Determine the (X, Y) coordinate at the center of the cell enclosing the given text.  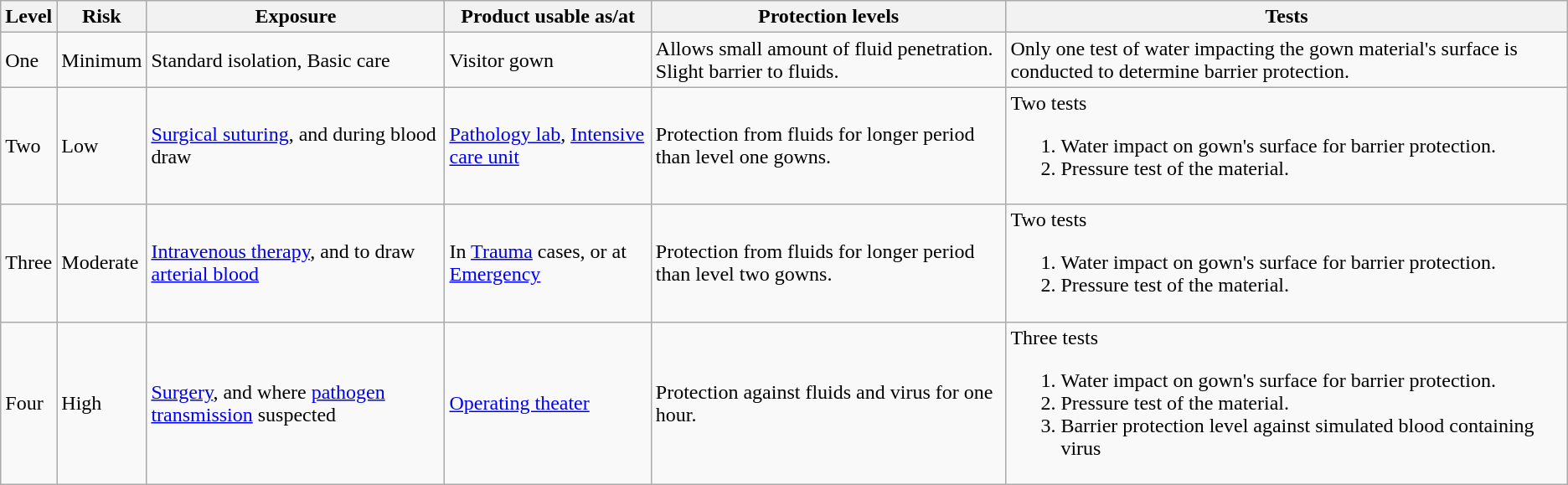
In Trauma cases, or at Emergency (548, 263)
Minimum (102, 60)
Level (28, 17)
Exposure (296, 17)
High (102, 403)
Protection levels (828, 17)
Allows small amount of fluid penetration. Slight barrier to fluids. (828, 60)
Risk (102, 17)
One (28, 60)
Two (28, 146)
Pathology lab, Intensive care unit (548, 146)
Surgery, and where pathogen transmission suspected (296, 403)
Standard isolation, Basic care (296, 60)
Visitor gown (548, 60)
Protection from fluids for longer period than level two gowns. (828, 263)
Tests (1287, 17)
Moderate (102, 263)
Four (28, 403)
Protection from fluids for longer period than level one gowns. (828, 146)
Operating theater (548, 403)
Surgical suturing, and during blood draw (296, 146)
Low (102, 146)
Three (28, 263)
Product usable as/at (548, 17)
Only one test of water impacting the gown material's surface is conducted to determine barrier protection. (1287, 60)
Protection against fluids and virus for one hour. (828, 403)
Intravenous therapy, and to draw arterial blood (296, 263)
